Output the [X, Y] coordinate of the center of the cell containing the given text.  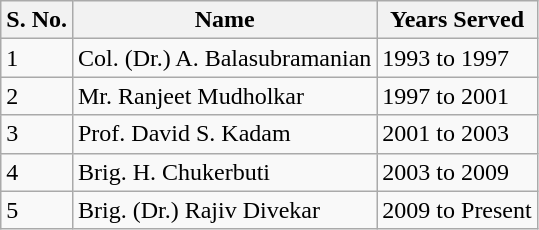
Name [224, 20]
3 [37, 134]
2 [37, 96]
Mr. Ranjeet Mudholkar [224, 96]
Brig. H. Chukerbuti [224, 172]
4 [37, 172]
Prof. David S. Kadam [224, 134]
1 [37, 58]
S. No. [37, 20]
1997 to 2001 [457, 96]
2001 to 2003 [457, 134]
1993 to 1997 [457, 58]
Years Served [457, 20]
Col. (Dr.) A. Balasubramanian [224, 58]
5 [37, 210]
Brig. (Dr.) Rajiv Divekar [224, 210]
2003 to 2009 [457, 172]
2009 to Present [457, 210]
